Locate the cell with the specified text and output its [X, Y] center coordinate. 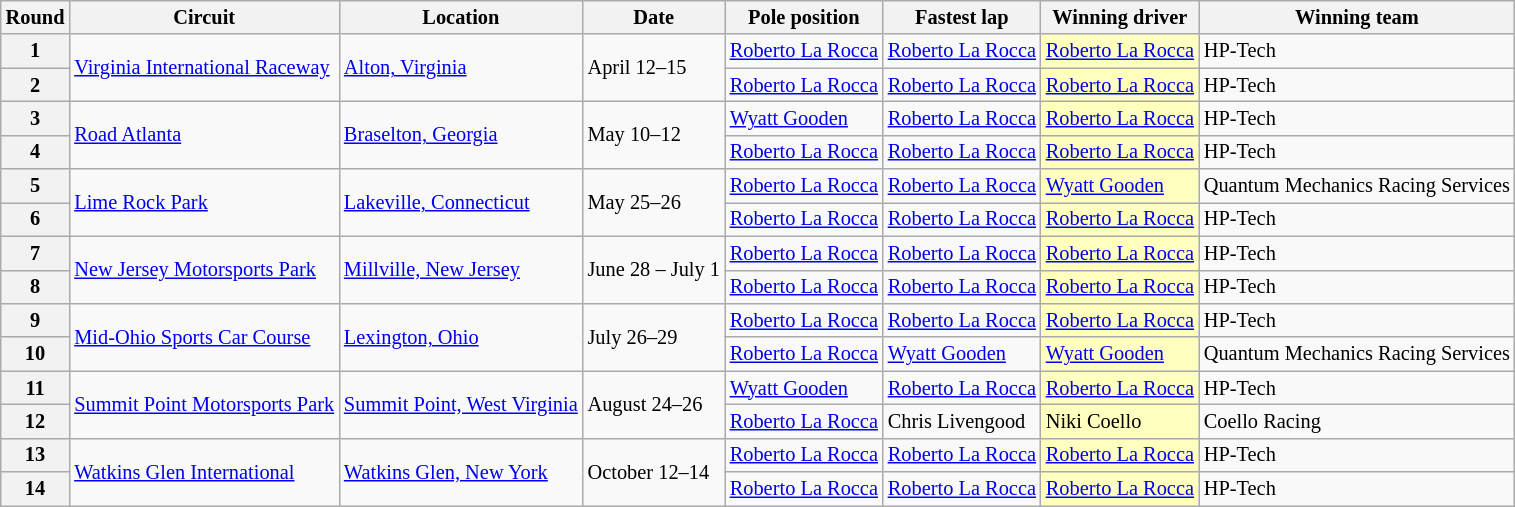
Braselton, Georgia [461, 134]
4 [36, 152]
13 [36, 455]
July 26–29 [654, 336]
Virginia International Raceway [204, 68]
Road Atlanta [204, 134]
Lakeville, Connecticut [461, 202]
Watkins Glen International [204, 472]
August 24–26 [654, 404]
2 [36, 85]
Round [36, 17]
Niki Coello [1120, 421]
Winning driver [1120, 17]
7 [36, 253]
14 [36, 489]
Summit Point, West Virginia [461, 404]
12 [36, 421]
New Jersey Motorsports Park [204, 270]
Summit Point Motorsports Park [204, 404]
5 [36, 186]
Alton, Virginia [461, 68]
8 [36, 287]
9 [36, 320]
Chris Livengood [962, 421]
Circuit [204, 17]
Pole position [804, 17]
1 [36, 51]
October 12–14 [654, 472]
April 12–15 [654, 68]
Date [654, 17]
Watkins Glen, New York [461, 472]
10 [36, 354]
Fastest lap [962, 17]
Coello Racing [1357, 421]
Millville, New Jersey [461, 270]
11 [36, 388]
Location [461, 17]
Lime Rock Park [204, 202]
Winning team [1357, 17]
Mid-Ohio Sports Car Course [204, 336]
June 28 – July 1 [654, 270]
Lexington, Ohio [461, 336]
3 [36, 118]
May 10–12 [654, 134]
6 [36, 219]
May 25–26 [654, 202]
